Locate the cell with the specified text and output its (x, y) center coordinate. 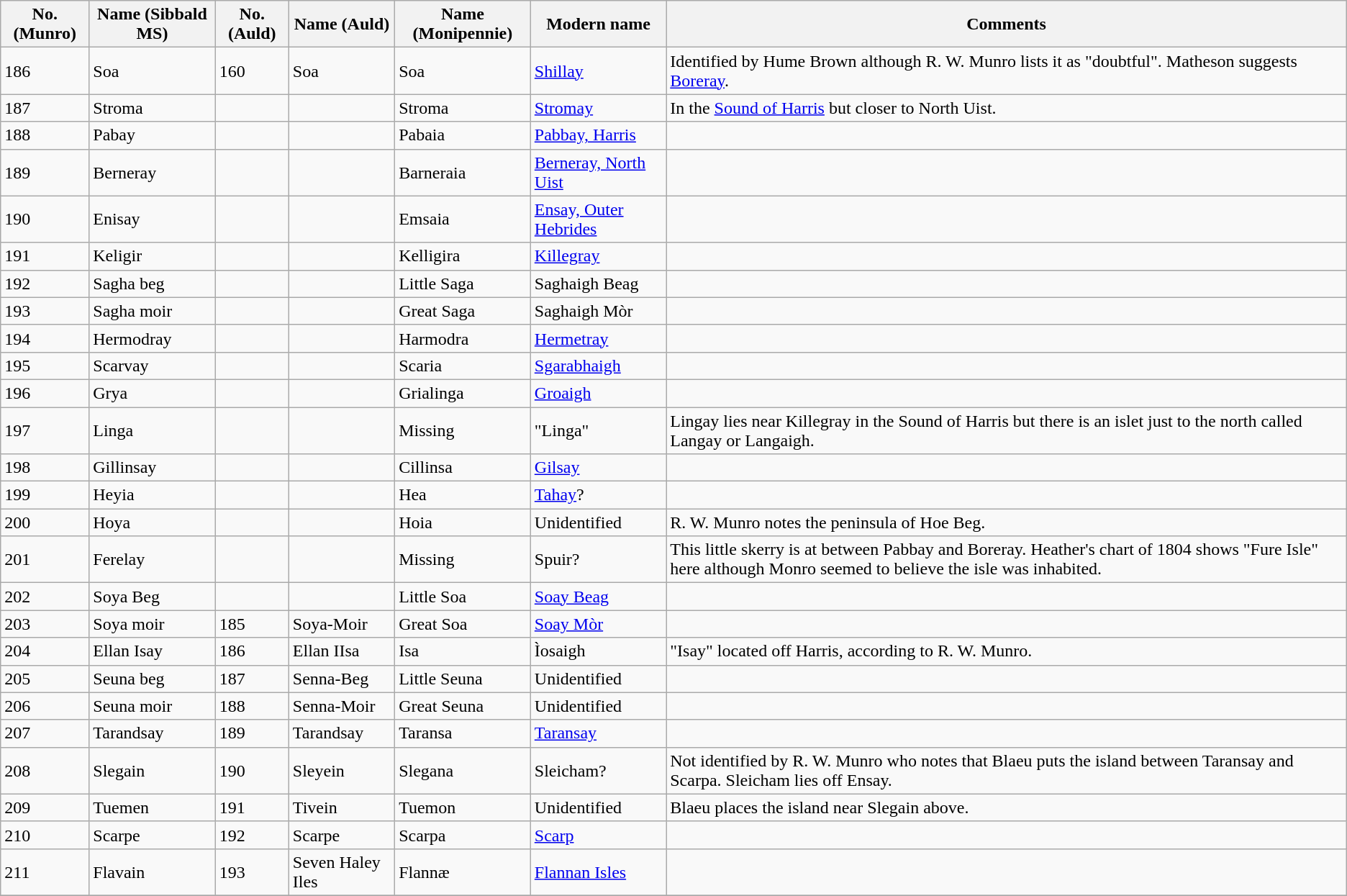
Kelligira (463, 256)
Gillinsay (153, 468)
211 (45, 872)
Seuna moir (153, 706)
Scaria (463, 366)
Pabay (153, 135)
200 (45, 522)
Cillinsa (463, 468)
210 (45, 835)
195 (45, 366)
Soya-Moir (341, 624)
Emsaia (463, 219)
Spuir? (598, 560)
Slegana (463, 770)
Ellan IIsa (341, 651)
Linga (153, 430)
Blaeu places the island near Slegain above. (1007, 807)
Shillay (598, 71)
Hoya (153, 522)
207 (45, 733)
Little Seuna (463, 679)
203 (45, 624)
Grya (153, 393)
Sgarabhaigh (598, 366)
199 (45, 495)
Tuemen (153, 807)
Saghaigh Mòr (598, 311)
Soya Beg (153, 597)
In the Sound of Harris but closer to North Uist. (1007, 108)
194 (45, 338)
Pabaia (463, 135)
No. (Munro) (45, 24)
Ellan Isay (153, 651)
Sleyein (341, 770)
Great Seuna (463, 706)
202 (45, 597)
Grialinga (463, 393)
201 (45, 560)
Isa (463, 651)
209 (45, 807)
160 (252, 71)
"Isay" located off Harris, according to R. W. Munro. (1007, 651)
Ferelay (153, 560)
206 (45, 706)
Flannæ (463, 872)
Barneraia (463, 173)
185 (252, 624)
Enisay (153, 219)
Identified by Hume Brown although R. W. Munro lists it as "doubtful". Matheson suggests Boreray. (1007, 71)
205 (45, 679)
Groaigh (598, 393)
208 (45, 770)
Little Saga (463, 284)
Scarp (598, 835)
Great Saga (463, 311)
Slegain (153, 770)
Comments (1007, 24)
Taransay (598, 733)
R. W. Munro notes the peninsula of Hoe Beg. (1007, 522)
Lingay lies near Killegray in the Sound of Harris but there is an islet just to the north called Langay or Langaigh. (1007, 430)
Name (Sibbald MS) (153, 24)
Tahay? (598, 495)
Sleicham? (598, 770)
Killegray (598, 256)
Taransa (463, 733)
Great Soa (463, 624)
Modern name (598, 24)
Heyia (153, 495)
Ensay, Outer Hebrides (598, 219)
Stromay (598, 108)
Not identified by R. W. Munro who notes that Blaeu puts the island between Taransay and Scarpa. Sleicham lies off Ensay. (1007, 770)
198 (45, 468)
Hermetray (598, 338)
Gilsay (598, 468)
Harmodra (463, 338)
Name (Auld) (341, 24)
Tivein (341, 807)
No. (Auld) (252, 24)
Hea (463, 495)
Soay Mòr (598, 624)
Flavain (153, 872)
Tuemon (463, 807)
Scarvay (153, 366)
Name (Monipennie) (463, 24)
Scarpa (463, 835)
Sagha beg (153, 284)
Saghaigh Beag (598, 284)
Little Soa (463, 597)
Hoia (463, 522)
196 (45, 393)
Keligir (153, 256)
Sagha moir (153, 311)
Berneray (153, 173)
Ìosaigh (598, 651)
197 (45, 430)
Soay Beag (598, 597)
Soya moir (153, 624)
"Linga" (598, 430)
Senna-Beg (341, 679)
Pabbay, Harris (598, 135)
Hermodray (153, 338)
Seuna beg (153, 679)
Senna-Moir (341, 706)
Flannan Isles (598, 872)
Berneray, North Uist (598, 173)
204 (45, 651)
Seven Haley Iles (341, 872)
